Scan for the cell matching the given text and deliver its [x, y] coordinate at center. 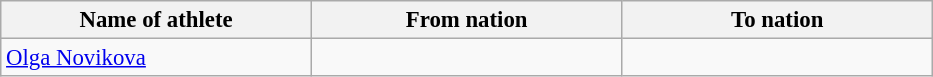
Name of athlete [156, 20]
Olga Novikova [156, 58]
From nation [466, 20]
To nation [778, 20]
